Return the [x, y] coordinate for the center point of the cell that contains the specified text.  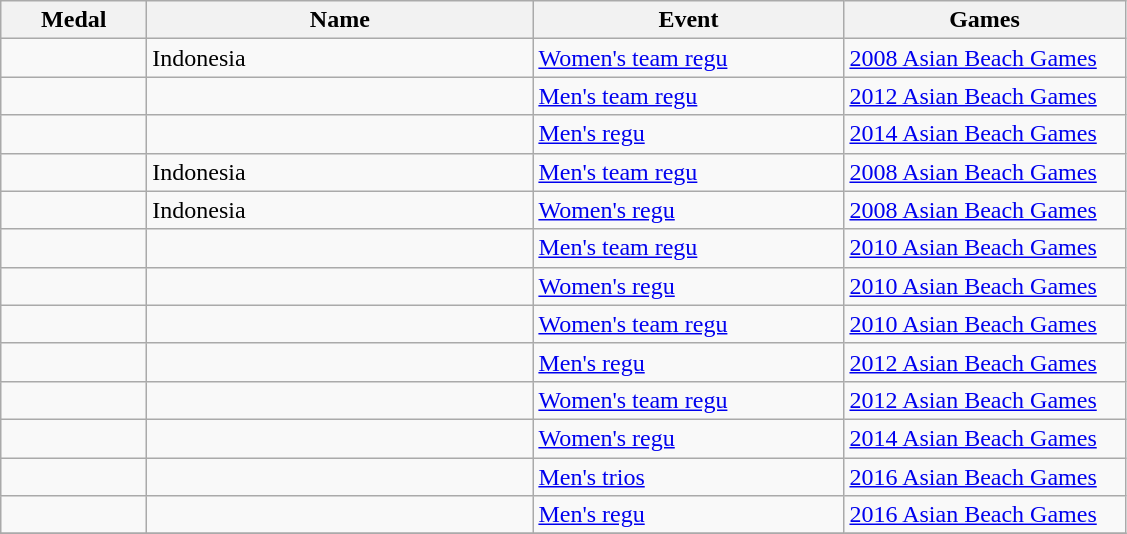
Event [688, 20]
Men's trios [688, 477]
Medal [74, 20]
Games [984, 20]
Name [340, 20]
